Detect which cell encompasses the target text, then output its (x, y) center coordinate. 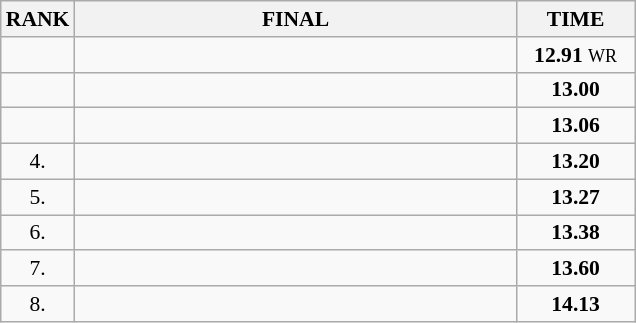
14.13 (576, 304)
13.38 (576, 233)
12.91 WR (576, 55)
13.60 (576, 269)
13.27 (576, 197)
RANK (38, 19)
TIME (576, 19)
13.20 (576, 162)
13.00 (576, 90)
FINAL (295, 19)
5. (38, 197)
13.06 (576, 126)
8. (38, 304)
6. (38, 233)
4. (38, 162)
7. (38, 269)
